From the cell containing the given text, extract its center point as [X, Y] coordinate. 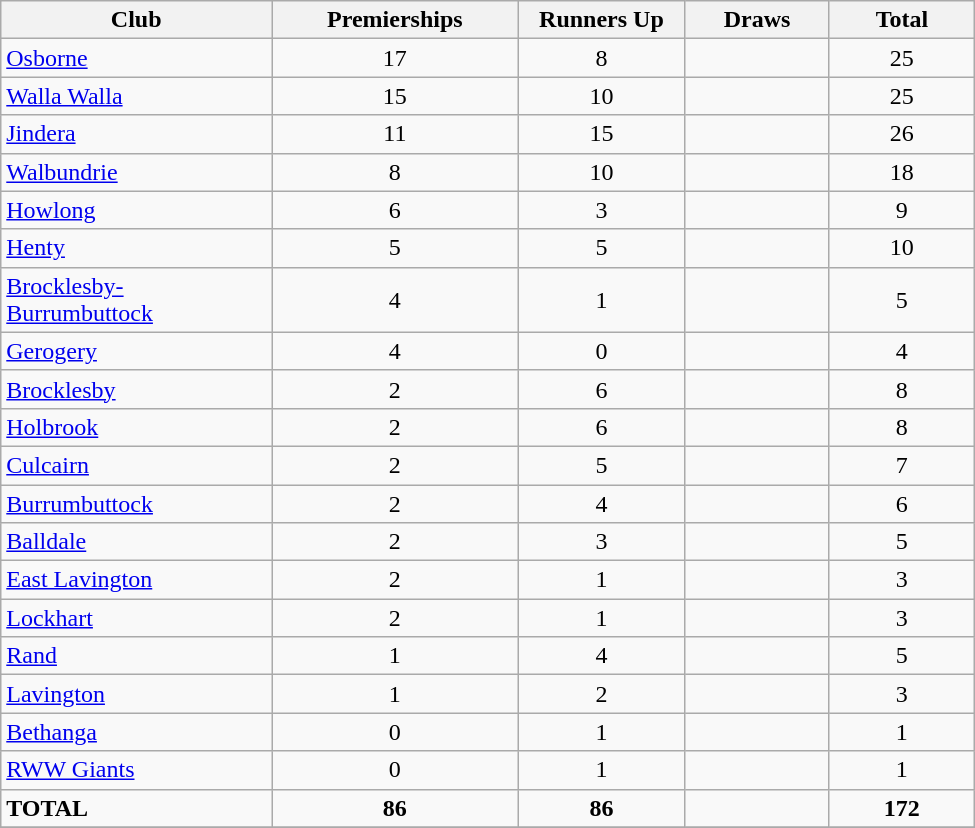
Holbrook [136, 427]
17 [396, 58]
7 [902, 465]
18 [902, 172]
TOTAL [136, 808]
Walla Walla [136, 96]
Gerogery [136, 351]
Lockhart [136, 618]
26 [902, 134]
Howlong [136, 210]
Bethanga [136, 732]
Runners Up [602, 20]
Club [136, 20]
11 [396, 134]
RWW Giants [136, 770]
9 [902, 210]
Jindera [136, 134]
Total [902, 20]
Rand [136, 656]
Walbundrie [136, 172]
Henty [136, 248]
Culcairn [136, 465]
172 [902, 808]
Brocklesby [136, 389]
Burrumbuttock [136, 503]
Brocklesby-Burrumbuttock [136, 300]
Lavington [136, 694]
Balldale [136, 542]
Premierships [396, 20]
Draws [758, 20]
Osborne [136, 58]
East Lavington [136, 580]
